Output the [X, Y] coordinate of the center of the cell containing the given text.  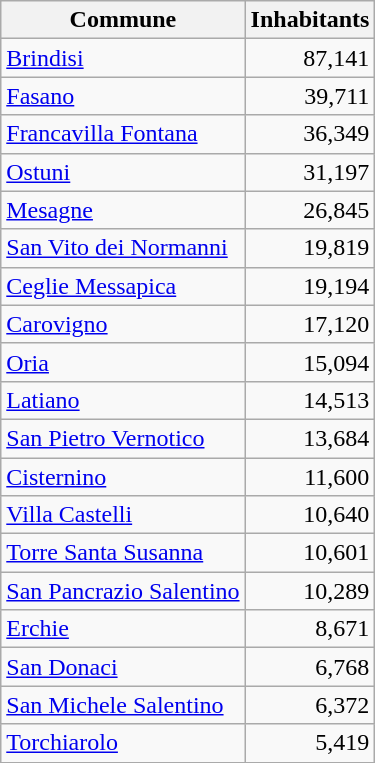
Oria [123, 362]
San Michele Salentino [123, 705]
Fasano [123, 96]
6,768 [310, 667]
Brindisi [123, 58]
14,513 [310, 400]
10,289 [310, 591]
11,600 [310, 477]
San Pietro Vernotico [123, 438]
31,197 [310, 172]
Ostuni [123, 172]
19,819 [310, 248]
San Vito dei Normanni [123, 248]
Commune [123, 20]
17,120 [310, 324]
15,094 [310, 362]
Latiano [123, 400]
10,640 [310, 515]
5,419 [310, 743]
Villa Castelli [123, 515]
Francavilla Fontana [123, 134]
San Pancrazio Salentino [123, 591]
10,601 [310, 553]
39,711 [310, 96]
8,671 [310, 629]
Torre Santa Susanna [123, 553]
San Donaci [123, 667]
6,372 [310, 705]
36,349 [310, 134]
Carovigno [123, 324]
87,141 [310, 58]
Torchiarolo [123, 743]
19,194 [310, 286]
Inhabitants [310, 20]
Mesagne [123, 210]
26,845 [310, 210]
Erchie [123, 629]
Ceglie Messapica [123, 286]
Cisternino [123, 477]
13,684 [310, 438]
